Determine the (x, y) coordinate at the center of the cell enclosing the given text.  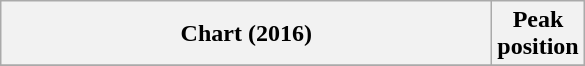
Chart (2016) (246, 34)
Peakposition (538, 34)
